Provide the [X, Y] coordinate of the cell's center where the given text is located.  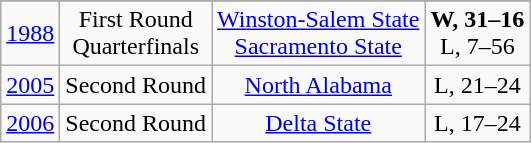
2005 [30, 85]
First RoundQuarterfinals [136, 34]
W, 31–16L, 7–56 [478, 34]
L, 17–24 [478, 123]
1988 [30, 34]
North Alabama [318, 85]
Delta State [318, 123]
L, 21–24 [478, 85]
Winston-Salem StateSacramento State [318, 34]
2006 [30, 123]
